Extract the [X, Y] coordinate from the center of the cell holding the provided text.  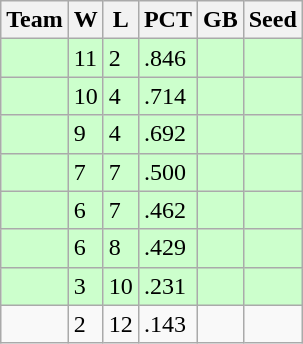
.231 [168, 286]
.846 [168, 58]
W [86, 20]
L [120, 20]
.714 [168, 96]
9 [86, 134]
PCT [168, 20]
12 [120, 324]
3 [86, 286]
.429 [168, 248]
.143 [168, 324]
.462 [168, 210]
8 [120, 248]
Team [35, 20]
11 [86, 58]
GB [220, 20]
.692 [168, 134]
.500 [168, 172]
Seed [272, 20]
